Extract the [X, Y] coordinate from the center of the cell holding the provided text.  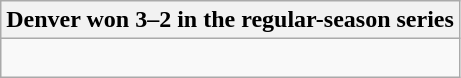
Denver won 3–2 in the regular-season series [230, 20]
